Search for the cell housing the specified text and yield its [X, Y] center coordinate. 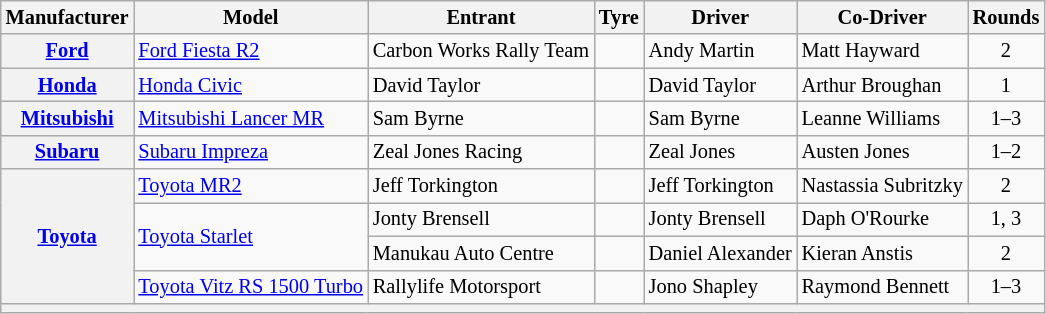
Model [251, 17]
Kieran Anstis [882, 253]
Raymond Bennett [882, 287]
Nastassia Subritzky [882, 186]
Driver [720, 17]
Toyota MR2 [251, 186]
Subaru [68, 152]
Honda Civic [251, 85]
Rallylife Motorsport [481, 287]
Carbon Works Rally Team [481, 51]
1, 3 [1006, 219]
Manufacturer [68, 17]
Entrant [481, 17]
Jono Shapley [720, 287]
Ford [68, 51]
1–2 [1006, 152]
Honda [68, 85]
Ford Fiesta R2 [251, 51]
Austen Jones [882, 152]
Zeal Jones [720, 152]
Mitsubishi Lancer MR [251, 118]
Mitsubishi [68, 118]
Leanne Williams [882, 118]
Andy Martin [720, 51]
Subaru Impreza [251, 152]
Zeal Jones Racing [481, 152]
1 [1006, 85]
Toyota Starlet [251, 236]
Tyre [619, 17]
Toyota [68, 236]
Manukau Auto Centre [481, 253]
Co-Driver [882, 17]
Arthur Broughan [882, 85]
Daniel Alexander [720, 253]
Daph O'Rourke [882, 219]
Rounds [1006, 17]
Matt Hayward [882, 51]
Toyota Vitz RS 1500 Turbo [251, 287]
